Scan for the cell matching the given text and deliver its [x, y] coordinate at center. 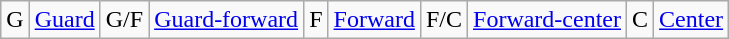
G/F [124, 20]
Guard [64, 20]
Forward [374, 20]
F/C [444, 20]
C [640, 20]
Guard-forward [226, 20]
F [316, 20]
Forward-center [548, 20]
Center [692, 20]
G [15, 20]
